Detect which cell encompasses the target text, then output its (x, y) center coordinate. 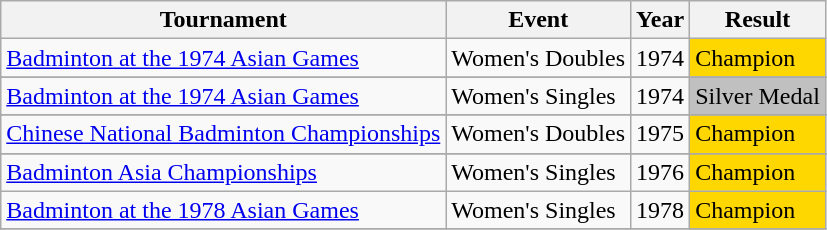
Badminton Asia Championships (224, 172)
1975 (660, 134)
Result (758, 20)
Event (538, 20)
1976 (660, 172)
Silver Medal (758, 96)
Chinese National Badminton Championships (224, 134)
1978 (660, 210)
Badminton at the 1978 Asian Games (224, 210)
Tournament (224, 20)
Year (660, 20)
